Find where the given text appears and provide that cell's center as [X, Y] coordinate. 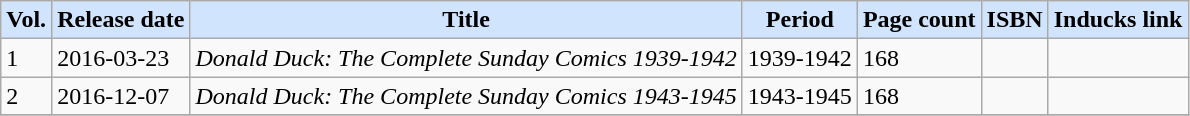
Donald Duck: The Complete Sunday Comics 1943-1945 [466, 96]
2 [26, 96]
Page count [919, 20]
Period [800, 20]
1943-1945 [800, 96]
2016-03-23 [121, 58]
Inducks link [1118, 20]
Release date [121, 20]
1939-1942 [800, 58]
ISBN [1014, 20]
Vol. [26, 20]
2016-12-07 [121, 96]
Donald Duck: The Complete Sunday Comics 1939-1942 [466, 58]
Title [466, 20]
1 [26, 58]
